For the text-containing cell, return its midpoint in [x, y] coordinate format. 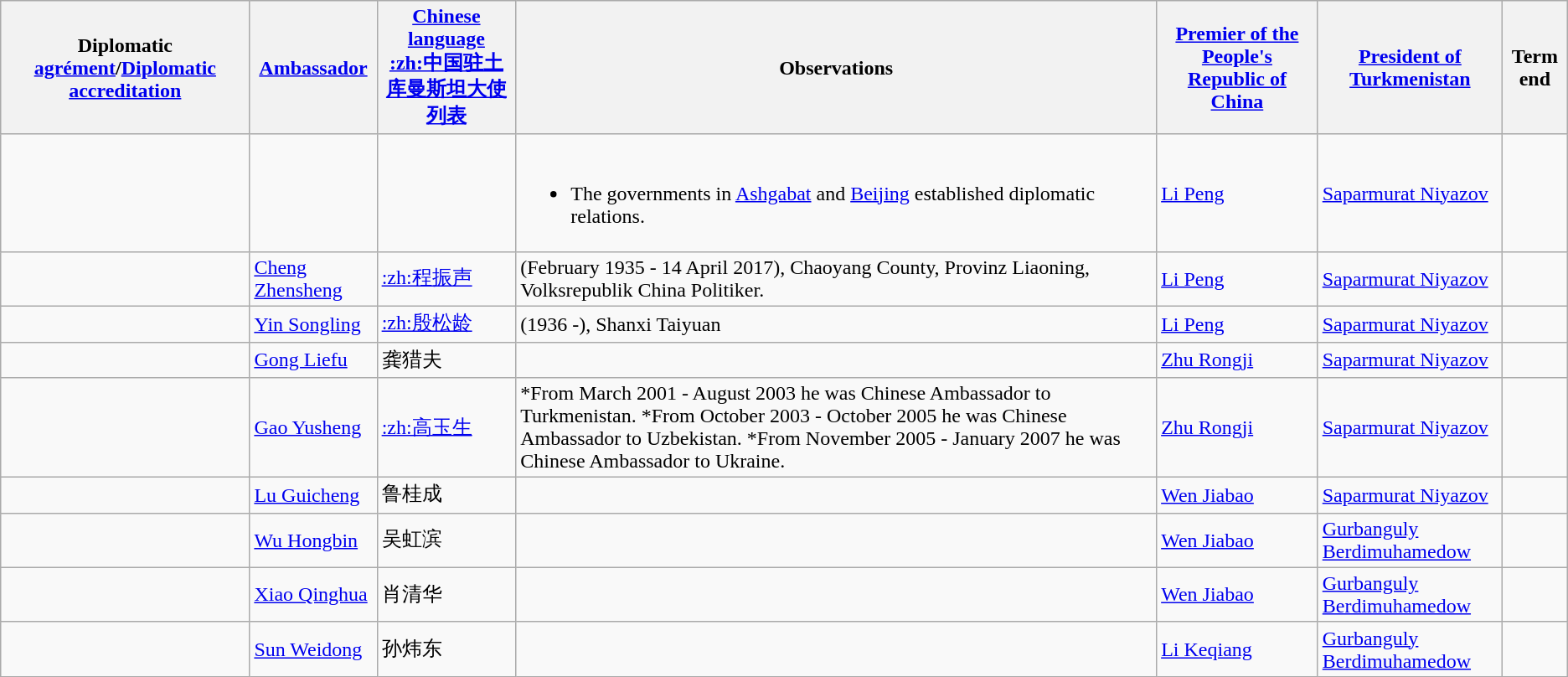
(1936 -), Shanxi Taiyuan [836, 323]
Diplomatic agrément/Diplomatic accreditation [126, 68]
Gao Yusheng [313, 427]
龚猎夫 [446, 360]
Observations [836, 68]
:zh:程振声 [446, 278]
鲁桂成 [446, 496]
Sun Weidong [313, 649]
肖清华 [446, 595]
Premier of the People's Republic of China [1238, 68]
(February 1935 - 14 April 2017), Chaoyang County, Provinz Liaoning, Volksrepublik China Politiker. [836, 278]
Xiao Qinghua [313, 595]
Chinese language:zh:中国驻土库曼斯坦大使列表 [446, 68]
Yin Songling [313, 323]
Cheng Zhensheng [313, 278]
Ambassador [313, 68]
Wu Hongbin [313, 540]
The governments in Ashgabat and Beijing established diplomatic relations. [836, 193]
President of Turkmenistan [1410, 68]
:zh:高玉生 [446, 427]
Gong Liefu [313, 360]
孙炜东 [446, 649]
吴虹滨 [446, 540]
Term end [1535, 68]
Li Keqiang [1238, 649]
Lu Guicheng [313, 496]
:zh:殷松龄 [446, 323]
